Pinpoint the cell where the given text exists, returning its (X, Y) midpoint coordinate. 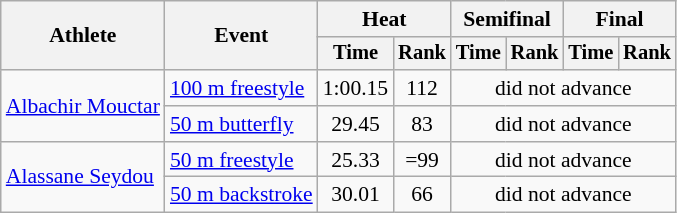
83 (422, 124)
Athlete (83, 36)
25.33 (356, 160)
Event (242, 36)
Heat (384, 19)
29.45 (356, 124)
=99 (422, 160)
50 m backstroke (242, 195)
Final (619, 19)
50 m freestyle (242, 160)
30.01 (356, 195)
Semifinal (507, 19)
66 (422, 195)
Albachir Mouctar (83, 106)
112 (422, 88)
1:00.15 (356, 88)
Alassane Seydou (83, 178)
50 m butterfly (242, 124)
100 m freestyle (242, 88)
